Determine the (x, y) coordinate at the center of the cell enclosing the given text.  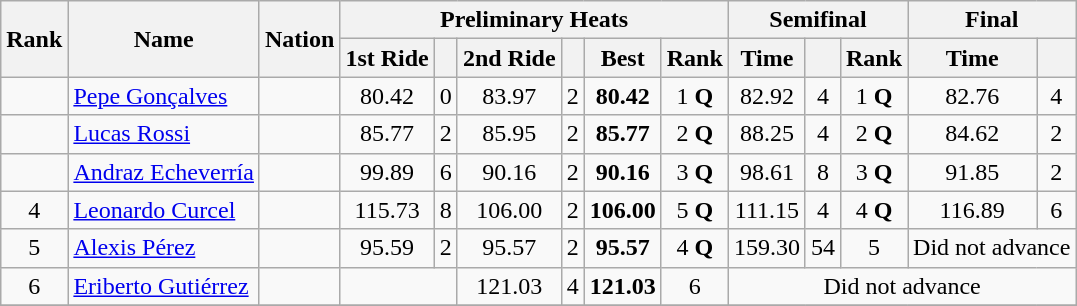
159.30 (766, 248)
Preliminary Heats (534, 20)
Name (164, 39)
54 (822, 248)
84.62 (972, 134)
98.61 (766, 172)
82.92 (766, 96)
82.76 (972, 96)
0 (446, 96)
Alexis Pérez (164, 248)
99.89 (387, 172)
Eriberto Gutiérrez (164, 286)
Best (622, 58)
111.15 (766, 210)
95.59 (387, 248)
91.85 (972, 172)
Semifinal (818, 20)
88.25 (766, 134)
5 Q (694, 210)
1st Ride (387, 58)
Nation (299, 39)
116.89 (972, 210)
Lucas Rossi (164, 134)
Andraz Echeverría (164, 172)
Leonardo Curcel (164, 210)
Pepe Gonçalves (164, 96)
Final (992, 20)
83.97 (509, 96)
85.95 (509, 134)
2nd Ride (509, 58)
115.73 (387, 210)
